Identify which cell holds the provided text, then report its (X, Y) central coordinate. 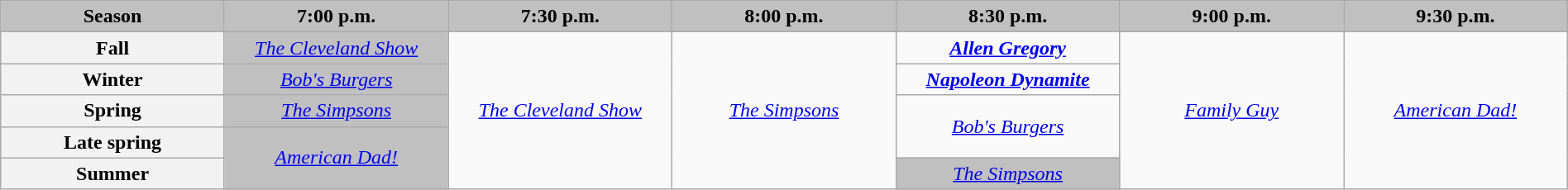
Spring (112, 111)
Napoleon Dynamite (1007, 79)
Summer (112, 173)
8:00 p.m. (784, 17)
Fall (112, 48)
Allen Gregory (1007, 48)
7:30 p.m. (561, 17)
Family Guy (1232, 111)
9:30 p.m. (1456, 17)
Season (112, 17)
9:00 p.m. (1232, 17)
8:30 p.m. (1007, 17)
7:00 p.m. (336, 17)
Late spring (112, 142)
Winter (112, 79)
